Identify which cell holds the provided text, then report its (x, y) central coordinate. 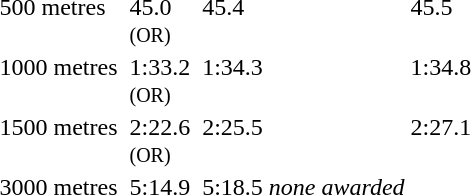
1:34.3 (233, 80)
2:25.5 (233, 140)
2:22.6(OR) (160, 140)
1:33.2(OR) (160, 80)
